Identify which cell holds the provided text, then report its [X, Y] central coordinate. 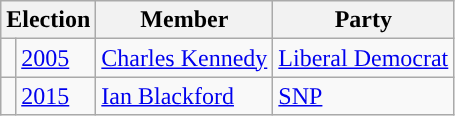
Charles Kennedy [184, 58]
Party [364, 20]
Election [48, 20]
Liberal Democrat [364, 58]
Member [184, 20]
Ian Blackford [184, 96]
2015 [56, 96]
SNP [364, 96]
2005 [56, 58]
